Return (X, Y) of the center of cell containing provided text 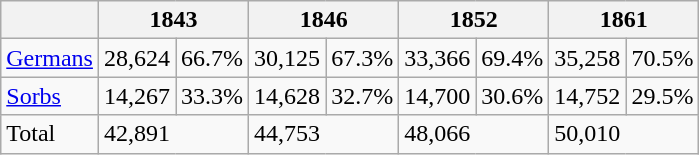
67.3% (362, 58)
14,700 (438, 96)
33,366 (438, 58)
29.5% (662, 96)
Total (50, 134)
14,267 (136, 96)
66.7% (212, 58)
14,752 (588, 96)
48,066 (474, 134)
30,125 (288, 58)
28,624 (136, 58)
70.5% (662, 58)
1843 (173, 20)
14,628 (288, 96)
1861 (624, 20)
1852 (474, 20)
33.3% (212, 96)
30.6% (512, 96)
Germans (50, 58)
32.7% (362, 96)
Sorbs (50, 96)
35,258 (588, 58)
44,753 (324, 134)
42,891 (173, 134)
1846 (324, 20)
50,010 (624, 134)
69.4% (512, 58)
